Provide the (x, y) coordinate of the cell's center where the given text is located.  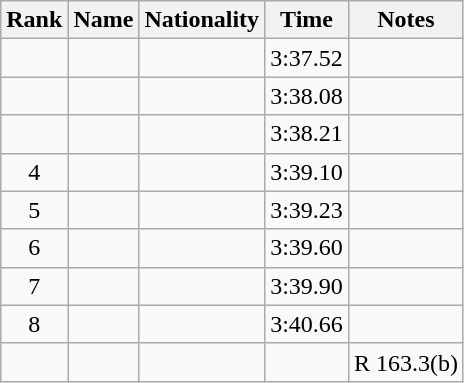
3:39.60 (307, 248)
5 (34, 210)
4 (34, 172)
3:40.66 (307, 324)
Nationality (202, 20)
R 163.3(b) (406, 362)
8 (34, 324)
6 (34, 248)
3:38.21 (307, 134)
7 (34, 286)
Rank (34, 20)
Name (104, 20)
3:37.52 (307, 58)
3:38.08 (307, 96)
Notes (406, 20)
3:39.23 (307, 210)
3:39.10 (307, 172)
Time (307, 20)
3:39.90 (307, 286)
